Return (X, Y) of the center of cell containing provided text 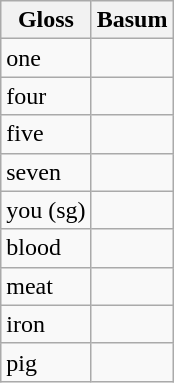
blood (46, 248)
meat (46, 286)
iron (46, 324)
you (sg) (46, 210)
five (46, 134)
four (46, 96)
seven (46, 172)
Gloss (46, 20)
Basum (132, 20)
one (46, 58)
pig (46, 362)
